Output the (x, y) coordinate of the center of the cell containing the given text.  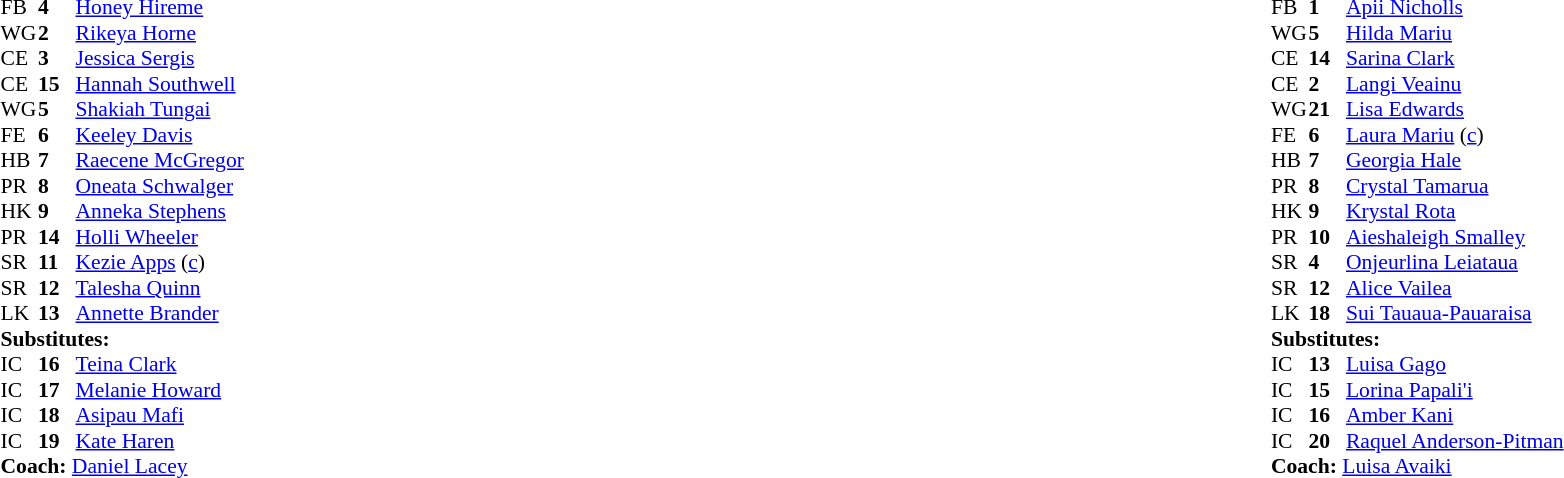
20 (1327, 441)
Kate Haren (160, 441)
3 (57, 59)
Teina Clark (160, 365)
Oneata Schwalger (160, 186)
Rikeya Horne (160, 33)
Crystal Tamarua (1455, 186)
21 (1327, 109)
Luisa Gago (1455, 365)
17 (57, 390)
Raecene McGregor (160, 161)
11 (57, 263)
Amber Kani (1455, 415)
Lisa Edwards (1455, 109)
Anneka Stephens (160, 211)
Talesha Quinn (160, 288)
Annette Brander (160, 313)
10 (1327, 237)
Holli Wheeler (160, 237)
Kezie Apps (c) (160, 263)
Melanie Howard (160, 390)
Georgia Hale (1455, 161)
Shakiah Tungai (160, 109)
Laura Mariu (c) (1455, 135)
Krystal Rota (1455, 211)
Lorina Papali'i (1455, 390)
Hannah Southwell (160, 84)
Langi Veainu (1455, 84)
Sui Tauaua-Pauaraisa (1455, 313)
Hilda Mariu (1455, 33)
Keeley Davis (160, 135)
Raquel Anderson-Pitman (1455, 441)
Aieshaleigh Smalley (1455, 237)
Onjeurlina Leiataua (1455, 263)
Sarina Clark (1455, 59)
Alice Vailea (1455, 288)
4 (1327, 263)
Jessica Sergis (160, 59)
19 (57, 441)
Asipau Mafi (160, 415)
